Determine the (x, y) coordinate at the center of the cell enclosing the given text.  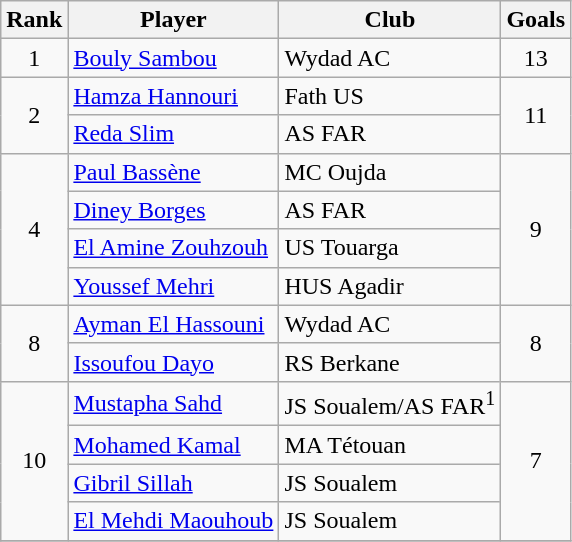
RS Berkane (390, 362)
Mustapha Sahd (174, 404)
MA Tétouan (390, 445)
Mohamed Kamal (174, 445)
2 (34, 115)
9 (536, 229)
7 (536, 460)
Rank (34, 20)
Ayman El Hassouni (174, 324)
US Touarga (390, 248)
JS Soualem/AS FAR1 (390, 404)
4 (34, 229)
Youssef Mehri (174, 286)
Issoufou Dayo (174, 362)
El Amine Zouhzouh (174, 248)
Paul Bassène (174, 172)
Club (390, 20)
1 (34, 58)
11 (536, 115)
Reda Slim (174, 134)
El Mehdi Maouhoub (174, 521)
Gibril Sillah (174, 483)
10 (34, 460)
Goals (536, 20)
Player (174, 20)
HUS Agadir (390, 286)
Fath US (390, 96)
MC Oujda (390, 172)
13 (536, 58)
Hamza Hannouri (174, 96)
Bouly Sambou (174, 58)
Diney Borges (174, 210)
